Provide the (x, y) coordinate of the cell's center where the given text is located.  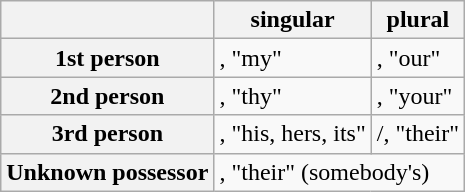
, "our" (418, 58)
plural (418, 20)
, "my" (292, 58)
/, "their" (418, 134)
, "their" (somebody's) (340, 172)
singular (292, 20)
, "his, hers, its" (292, 134)
, "thy" (292, 96)
2nd person (108, 96)
, "your" (418, 96)
Unknown possessor (108, 172)
3rd person (108, 134)
1st person (108, 58)
